Find where the given text appears and provide that cell's center as [X, Y] coordinate. 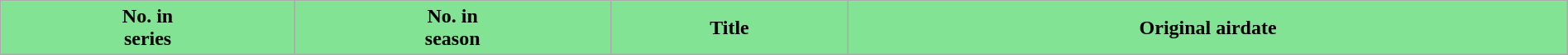
Title [729, 28]
No. inseries [148, 28]
No. inseason [452, 28]
Original airdate [1207, 28]
